Pinpoint the cell where the given text exists, returning its (x, y) midpoint coordinate. 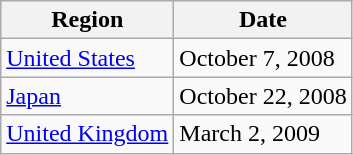
October 22, 2008 (263, 96)
October 7, 2008 (263, 58)
March 2, 2009 (263, 134)
Date (263, 20)
Region (88, 20)
Japan (88, 96)
United Kingdom (88, 134)
United States (88, 58)
